Detect which cell encompasses the target text, then output its (X, Y) center coordinate. 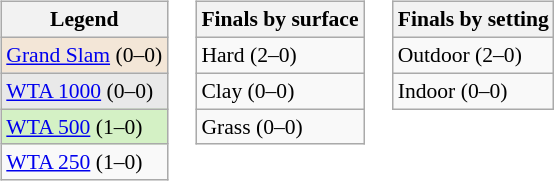
Finals by setting (474, 20)
WTA 250 (1–0) (84, 162)
Grass (0–0) (280, 127)
Finals by surface (280, 20)
Indoor (0–0) (474, 91)
Outdoor (2–0) (474, 55)
WTA 1000 (0–0) (84, 91)
Hard (2–0) (280, 55)
WTA 500 (1–0) (84, 127)
Clay (0–0) (280, 91)
Grand Slam (0–0) (84, 55)
Legend (84, 20)
